Capture the cell that displays the provided text and extract its [x, y] central coordinate. 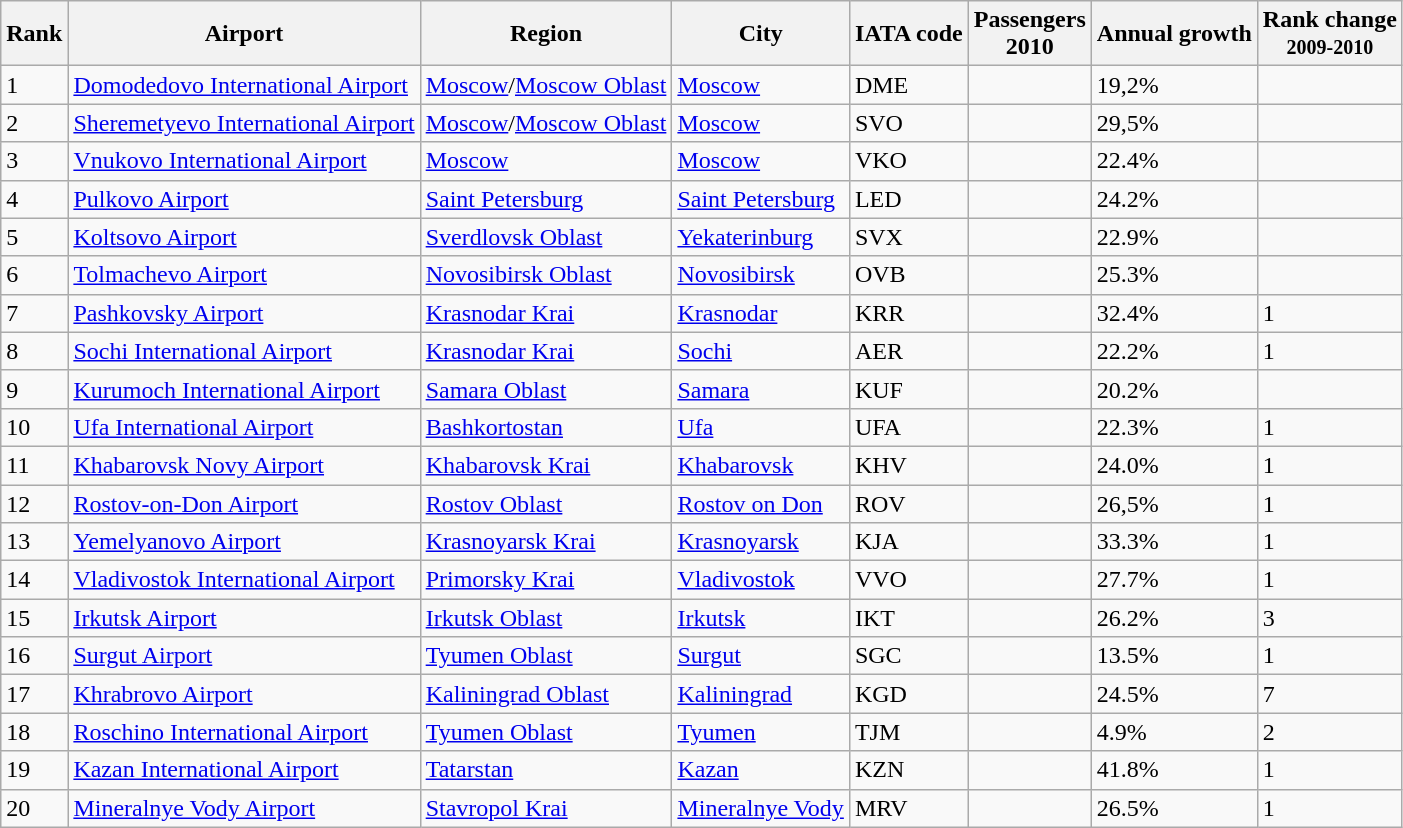
Primorsky Krai [546, 580]
Vladivostok International Airport [244, 580]
25.3% [1174, 275]
TJM [908, 732]
Rank [34, 34]
Tatarstan [546, 770]
4 [34, 199]
KGD [908, 694]
Pashkovsky Airport [244, 313]
Koltsovo Airport [244, 237]
12 [34, 503]
Kazan [760, 770]
15 [34, 618]
11 [34, 465]
Rostov-on-Don Airport [244, 503]
Khrabrovo Airport [244, 694]
KZN [908, 770]
19,2% [1174, 85]
Vladivostok [760, 580]
Rank change2009-2010 [1330, 34]
17 [34, 694]
Sheremetyevo International Airport [244, 123]
Sochi International Airport [244, 351]
Surgut [760, 656]
VKO [908, 161]
13 [34, 542]
5 [34, 237]
Novosibirsk Oblast [546, 275]
Tyumen [760, 732]
Pulkovo Airport [244, 199]
KHV [908, 465]
Khabarovsk Krai [546, 465]
8 [34, 351]
Khabarovsk [760, 465]
Mineralnye Vody Airport [244, 808]
Irkutsk Airport [244, 618]
32.4% [1174, 313]
26.5% [1174, 808]
Kurumoch International Airport [244, 389]
OVB [908, 275]
Samara [760, 389]
Region [546, 34]
Kaliningrad [760, 694]
DME [908, 85]
LED [908, 199]
Krasnodar [760, 313]
Khabarovsk Novy Airport [244, 465]
Mineralnye Vody [760, 808]
SVO [908, 123]
UFA [908, 427]
Domodedovo International Airport [244, 85]
26.2% [1174, 618]
Kaliningrad Oblast [546, 694]
Passengers2010 [1030, 34]
Ufa [760, 427]
22.9% [1174, 237]
SGC [908, 656]
Samara Oblast [546, 389]
Krasnoyarsk Krai [546, 542]
24.2% [1174, 199]
Yekaterinburg [760, 237]
22.3% [1174, 427]
Tolmachevo Airport [244, 275]
Irkutsk [760, 618]
20.2% [1174, 389]
24.0% [1174, 465]
Yemelyanovo Airport [244, 542]
Krasnoyarsk [760, 542]
MRV [908, 808]
27.7% [1174, 580]
SVX [908, 237]
13.5% [1174, 656]
41.8% [1174, 770]
IKT [908, 618]
Rostov on Don [760, 503]
10 [34, 427]
16 [34, 656]
Sochi [760, 351]
9 [34, 389]
22.2% [1174, 351]
Roschino International Airport [244, 732]
Irkutsk Oblast [546, 618]
19 [34, 770]
Kazan International Airport [244, 770]
Annual growth [1174, 34]
6 [34, 275]
Rostov Oblast [546, 503]
18 [34, 732]
22.4% [1174, 161]
20 [34, 808]
ROV [908, 503]
4.9% [1174, 732]
Surgut Airport [244, 656]
Sverdlovsk Oblast [546, 237]
Vnukovo International Airport [244, 161]
City [760, 34]
Bashkortostan [546, 427]
26,5% [1174, 503]
14 [34, 580]
KJA [908, 542]
KUF [908, 389]
VVO [908, 580]
Airport [244, 34]
33.3% [1174, 542]
Ufa International Airport [244, 427]
Novosibirsk [760, 275]
IATA code [908, 34]
KRR [908, 313]
AER [908, 351]
24.5% [1174, 694]
29,5% [1174, 123]
Stavropol Krai [546, 808]
